From the cell containing the given text, extract its center point as (X, Y) coordinate. 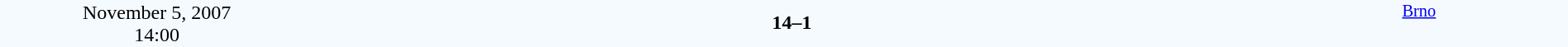
November 5, 200714:00 (157, 23)
Brno (1419, 23)
14–1 (791, 22)
